Scan for the cell matching the given text and deliver its [X, Y] coordinate at center. 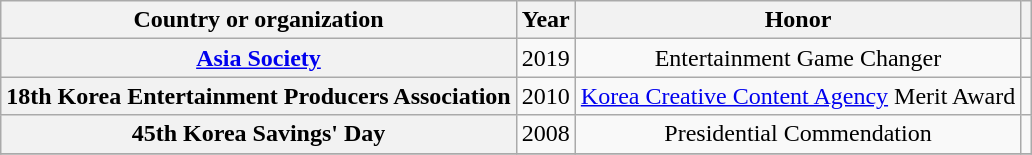
18th Korea Entertainment Producers Association [258, 96]
2019 [546, 58]
2010 [546, 96]
Asia Society [258, 58]
Honor [798, 20]
Year [546, 20]
Presidential Commendation [798, 134]
Korea Creative Content Agency Merit Award [798, 96]
45th Korea Savings' Day [258, 134]
Country or organization [258, 20]
2008 [546, 134]
Entertainment Game Changer [798, 58]
